Pinpoint the cell where the given text exists, returning its (x, y) midpoint coordinate. 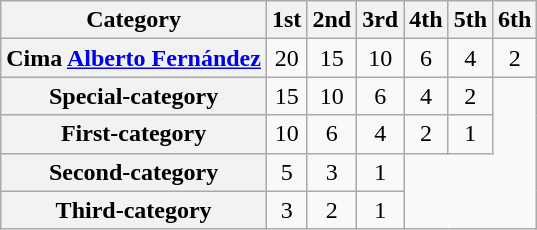
Third-category (134, 210)
1st (286, 20)
2nd (332, 20)
5th (470, 20)
4th (426, 20)
Special-category (134, 96)
Second-category (134, 172)
6th (515, 20)
First-category (134, 134)
3rd (380, 20)
20 (286, 58)
Category (134, 20)
Cima Alberto Fernández (134, 58)
5 (286, 172)
